Determine the (X, Y) coordinate at the center of the cell enclosing the given text.  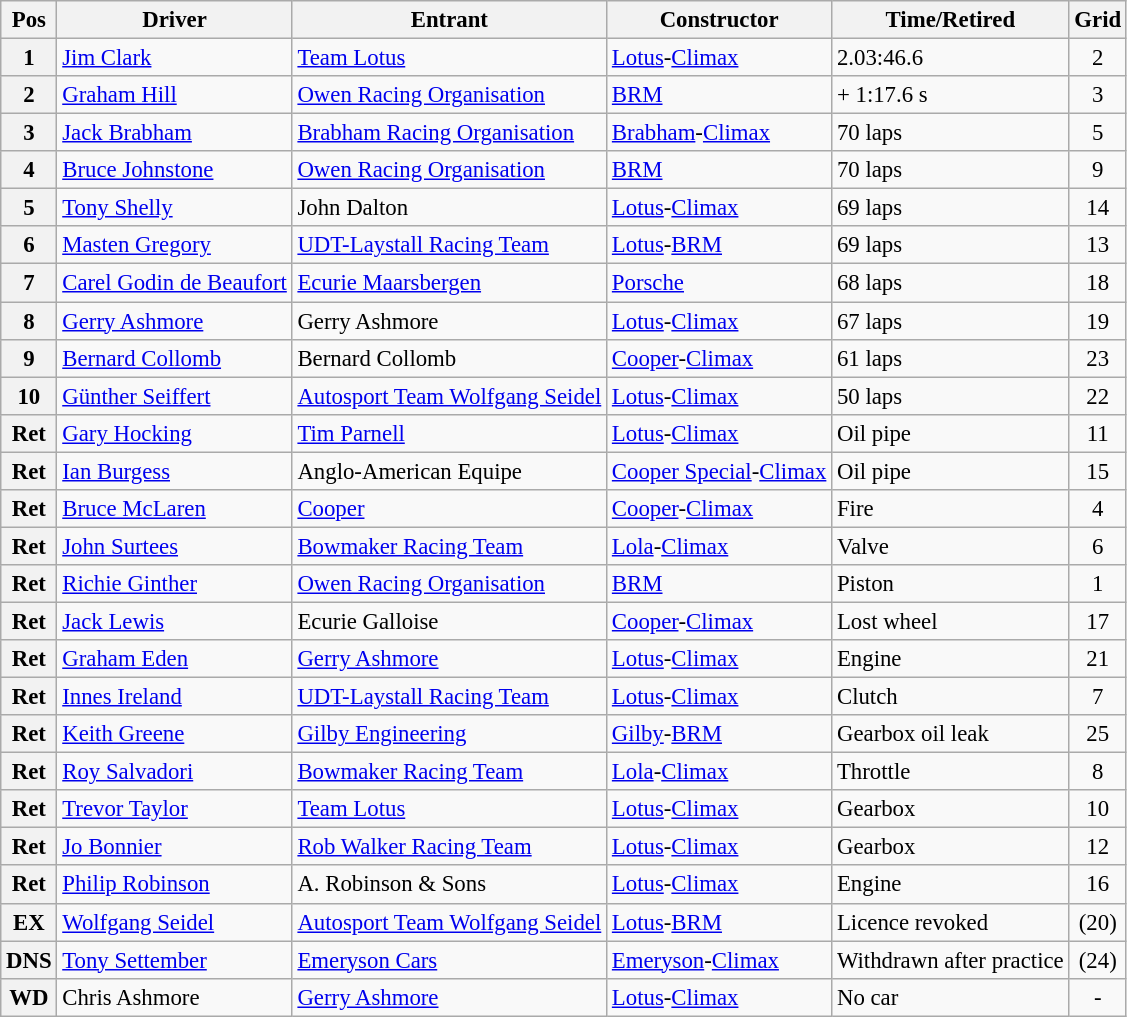
Driver (174, 20)
Gilby Engineering (449, 734)
18 (1098, 283)
Cooper (449, 509)
Piston (950, 584)
Keith Greene (174, 734)
Trevor Taylor (174, 809)
Fire (950, 509)
(24) (1098, 960)
19 (1098, 321)
Lost wheel (950, 621)
Gary Hocking (174, 433)
21 (1098, 659)
Grid (1098, 20)
Bruce McLaren (174, 509)
+ 1:17.6 s (950, 95)
Wolfgang Seidel (174, 922)
Jim Clark (174, 58)
Time/Retired (950, 20)
11 (1098, 433)
Constructor (720, 20)
Roy Salvadori (174, 772)
Jack Brabham (174, 133)
13 (1098, 245)
Porsche (720, 283)
- (1098, 997)
Cooper Special-Climax (720, 471)
Tony Settember (174, 960)
Tony Shelly (174, 208)
Rob Walker Racing Team (449, 847)
Ian Burgess (174, 471)
Ecurie Maarsbergen (449, 283)
WD (29, 997)
50 laps (950, 396)
2.03:46.6 (950, 58)
Richie Ginther (174, 584)
61 laps (950, 358)
Pos (29, 20)
Graham Hill (174, 95)
Günther Seiffert (174, 396)
Innes Ireland (174, 697)
68 laps (950, 283)
14 (1098, 208)
Tim Parnell (449, 433)
Brabham-Climax (720, 133)
Masten Gregory (174, 245)
Anglo-American Equipe (449, 471)
No car (950, 997)
A. Robinson & Sons (449, 885)
Graham Eden (174, 659)
Jack Lewis (174, 621)
Entrant (449, 20)
Withdrawn after practice (950, 960)
Bruce Johnstone (174, 170)
John Dalton (449, 208)
DNS (29, 960)
John Surtees (174, 546)
Clutch (950, 697)
Licence revoked (950, 922)
16 (1098, 885)
Brabham Racing Organisation (449, 133)
Carel Godin de Beaufort (174, 283)
Philip Robinson (174, 885)
Gearbox oil leak (950, 734)
(20) (1098, 922)
17 (1098, 621)
22 (1098, 396)
Throttle (950, 772)
67 laps (950, 321)
Chris Ashmore (174, 997)
12 (1098, 847)
Gilby-BRM (720, 734)
Emeryson Cars (449, 960)
23 (1098, 358)
Emeryson-Climax (720, 960)
25 (1098, 734)
Valve (950, 546)
EX (29, 922)
15 (1098, 471)
Jo Bonnier (174, 847)
Ecurie Galloise (449, 621)
